Find where the given text appears and provide that cell's center as (X, Y) coordinate. 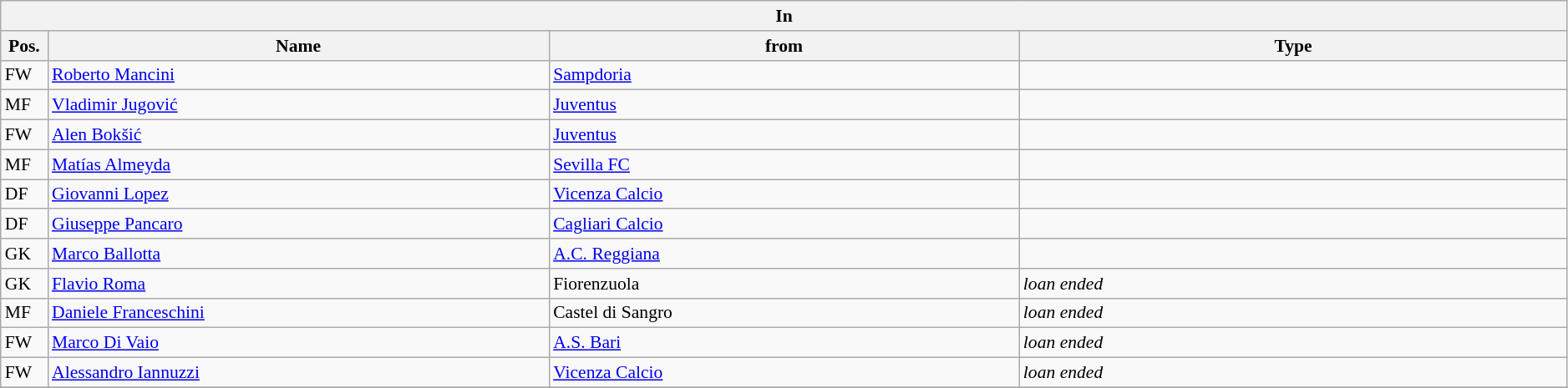
Matías Almeyda (298, 164)
Flavio Roma (298, 284)
Name (298, 46)
Giovanni Lopez (298, 194)
from (784, 46)
Giuseppe Pancaro (298, 224)
Alessandro Iannuzzi (298, 373)
Castel di Sangro (784, 313)
Vladimir Jugović (298, 105)
Sampdoria (784, 75)
Type (1293, 46)
Pos. (24, 46)
Daniele Franceschini (298, 313)
Roberto Mancini (298, 75)
Sevilla FC (784, 164)
A.S. Bari (784, 343)
Marco Di Vaio (298, 343)
Cagliari Calcio (784, 224)
Fiorenzuola (784, 284)
Alen Bokšić (298, 135)
In (784, 16)
A.C. Reggiana (784, 254)
Marco Ballotta (298, 254)
